Locate the cell with the specified text and output its (x, y) center coordinate. 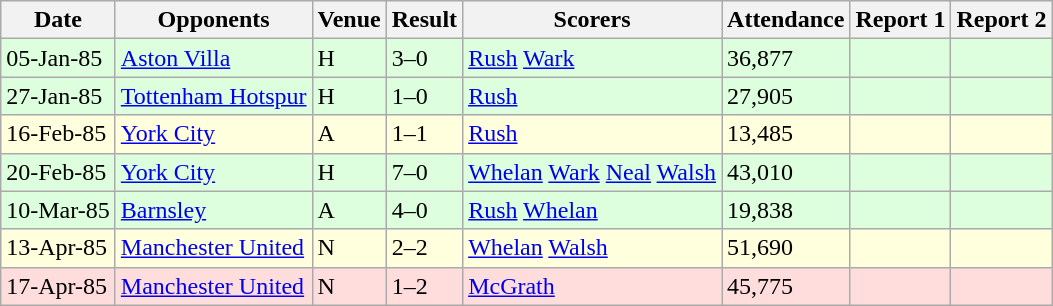
Venue (349, 20)
Date (58, 20)
Attendance (786, 20)
Tottenham Hotspur (214, 96)
10-Mar-85 (58, 210)
27-Jan-85 (58, 96)
1–1 (424, 134)
17-Apr-85 (58, 286)
Scorers (592, 20)
Whelan Walsh (592, 248)
13,485 (786, 134)
4–0 (424, 210)
Rush Wark (592, 58)
45,775 (786, 286)
05-Jan-85 (58, 58)
2–2 (424, 248)
36,877 (786, 58)
19,838 (786, 210)
Result (424, 20)
Report 1 (900, 20)
20-Feb-85 (58, 172)
McGrath (592, 286)
1–2 (424, 286)
43,010 (786, 172)
Barnsley (214, 210)
7–0 (424, 172)
16-Feb-85 (58, 134)
27,905 (786, 96)
3–0 (424, 58)
13-Apr-85 (58, 248)
Aston Villa (214, 58)
51,690 (786, 248)
Report 2 (1002, 20)
Opponents (214, 20)
Whelan Wark Neal Walsh (592, 172)
Rush Whelan (592, 210)
1–0 (424, 96)
